Capture the cell that displays the provided text and extract its [x, y] central coordinate. 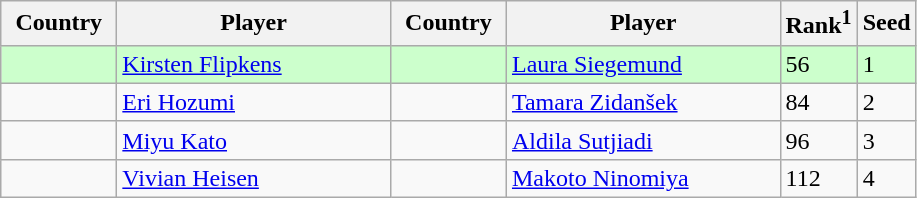
112 [818, 178]
1 [886, 64]
56 [818, 64]
4 [886, 178]
Seed [886, 24]
Kirsten Flipkens [254, 64]
3 [886, 140]
Tamara Zidanšek [643, 102]
Rank1 [818, 24]
96 [818, 140]
Makoto Ninomiya [643, 178]
Miyu Kato [254, 140]
Aldila Sutjiadi [643, 140]
Laura Siegemund [643, 64]
84 [818, 102]
Eri Hozumi [254, 102]
2 [886, 102]
Vivian Heisen [254, 178]
